Pinpoint the cell where the given text exists, returning its (x, y) midpoint coordinate. 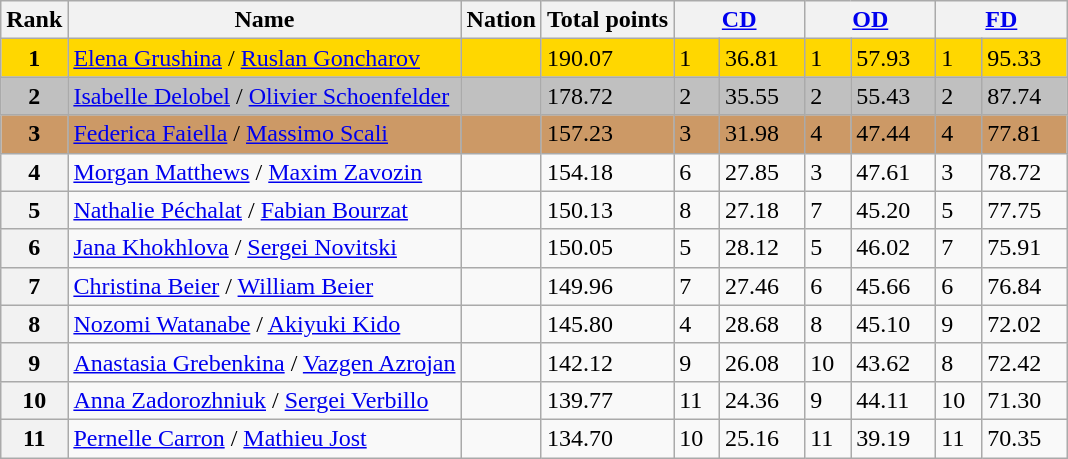
36.81 (762, 58)
Federica Faiella / Massimo Scali (264, 134)
Rank (34, 20)
76.84 (1024, 286)
Anastasia Grebenkina / Vazgen Azrojan (264, 362)
27.46 (762, 286)
72.42 (1024, 362)
Nation (501, 20)
26.08 (762, 362)
43.62 (894, 362)
142.12 (607, 362)
39.19 (894, 438)
CD (740, 20)
44.11 (894, 400)
45.20 (894, 210)
FD (1002, 20)
Pernelle Carron / Mathieu Jost (264, 438)
24.36 (762, 400)
28.12 (762, 248)
55.43 (894, 96)
72.02 (1024, 324)
28.68 (762, 324)
87.74 (1024, 96)
Nozomi Watanabe / Akiyuki Kido (264, 324)
35.55 (762, 96)
75.91 (1024, 248)
57.93 (894, 58)
70.35 (1024, 438)
95.33 (1024, 58)
45.66 (894, 286)
Christina Beier / William Beier (264, 286)
71.30 (1024, 400)
139.77 (607, 400)
Name (264, 20)
150.05 (607, 248)
77.81 (1024, 134)
OD (870, 20)
Elena Grushina / Ruslan Goncharov (264, 58)
Total points (607, 20)
Nathalie Péchalat / Fabian Bourzat (264, 210)
Morgan Matthews / Maxim Zavozin (264, 172)
25.16 (762, 438)
Isabelle Delobel / Olivier Schoenfelder (264, 96)
150.13 (607, 210)
47.44 (894, 134)
145.80 (607, 324)
27.18 (762, 210)
190.07 (607, 58)
47.61 (894, 172)
178.72 (607, 96)
157.23 (607, 134)
149.96 (607, 286)
134.70 (607, 438)
45.10 (894, 324)
154.18 (607, 172)
31.98 (762, 134)
78.72 (1024, 172)
77.75 (1024, 210)
46.02 (894, 248)
Anna Zadorozhniuk / Sergei Verbillo (264, 400)
27.85 (762, 172)
Jana Khokhlova / Sergei Novitski (264, 248)
